Pinpoint the cell where the given text exists, returning its [x, y] midpoint coordinate. 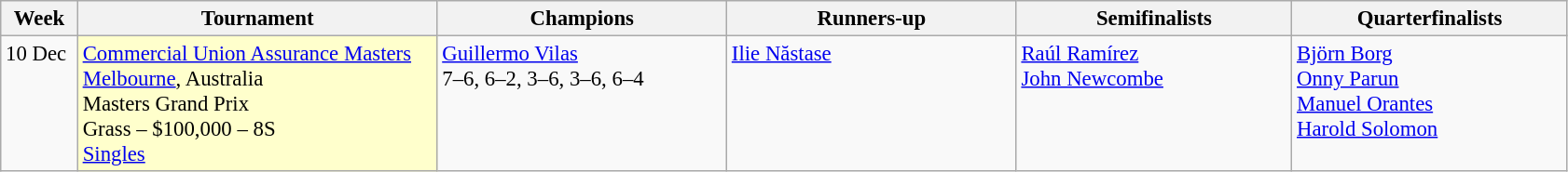
Guillermo Vilas 7–6, 6–2, 3–6, 3–6, 6–4 [582, 104]
10 Dec [39, 104]
Raúl Ramírez John Newcombe [1154, 104]
Semifinalists [1154, 19]
Quarterfinalists [1430, 19]
Week [39, 19]
Champions [582, 19]
Tournament [257, 19]
Runners-up [873, 19]
Björn Borg Onny Parun Manuel Orantes Harold Solomon [1430, 104]
Ilie Năstase [873, 104]
Commercial Union Assurance Masters Melbourne, Australia Masters Grand Prix Grass – $100,000 – 8S Singles [257, 104]
